For the text-containing cell, return its midpoint in (x, y) coordinate format. 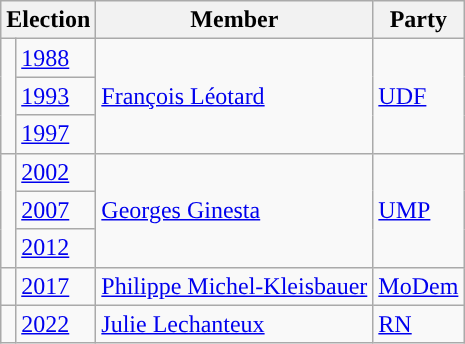
UMP (418, 210)
Julie Lechanteux (234, 324)
2002 (56, 172)
1993 (56, 96)
Philippe Michel-Kleisbauer (234, 286)
1997 (56, 134)
Election (48, 20)
François Léotard (234, 96)
1988 (56, 58)
Party (418, 20)
Georges Ginesta (234, 210)
UDF (418, 96)
2017 (56, 286)
MoDem (418, 286)
2007 (56, 210)
2012 (56, 248)
RN (418, 324)
Member (234, 20)
2022 (56, 324)
